Capture the cell that displays the provided text and extract its (X, Y) central coordinate. 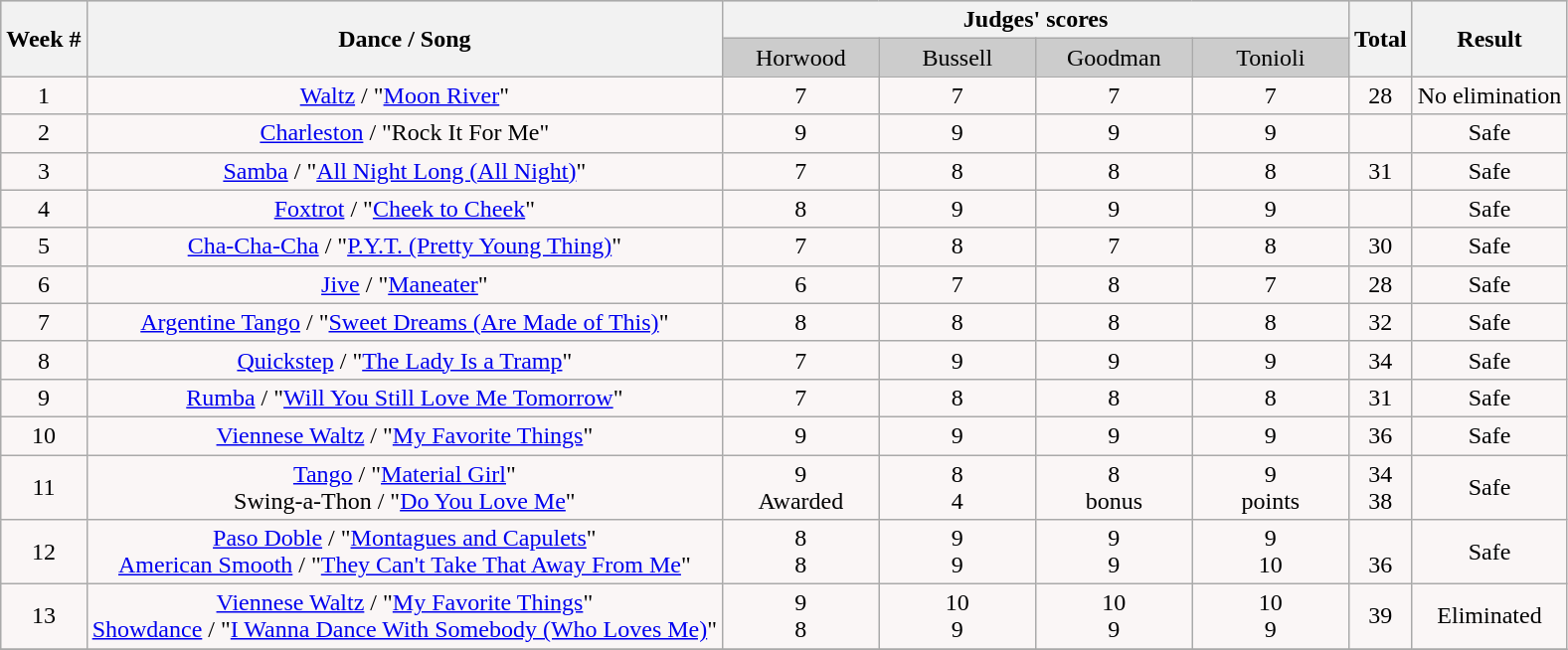
1 (44, 95)
Paso Doble / "Montagues and Capulets"American Smooth / "They Can't Take That Away From Me" (404, 553)
Samba / "All Night Long (All Night)" (404, 171)
98 (801, 616)
12 (44, 553)
34 (1381, 360)
9points (1271, 487)
Cha-Cha-Cha / "P.Y.T. (Pretty Young Thing)" (404, 246)
88 (801, 553)
84 (958, 487)
3438 (1381, 487)
30 (1381, 246)
11 (44, 487)
Goodman (1115, 58)
10 (44, 435)
32 (1381, 322)
Result (1489, 39)
Jive / "Maneater" (404, 284)
Total (1381, 39)
Foxtrot / "Cheek to Cheek" (404, 209)
5 (44, 246)
8bonus (1115, 487)
910 (1271, 553)
Waltz / "Moon River" (404, 95)
Week # (44, 39)
Tonioli (1271, 58)
39 (1381, 616)
Dance / Song (404, 39)
Horwood (801, 58)
4 (44, 209)
Rumba / "Will You Still Love Me Tomorrow" (404, 398)
Quickstep / "The Lady Is a Tramp" (404, 360)
13 (44, 616)
Judges' scores (1036, 20)
Viennese Waltz / "My Favorite Things"Showdance / "I Wanna Dance With Somebody (Who Loves Me)" (404, 616)
3 (44, 171)
2 (44, 133)
Argentine Tango / "Sweet Dreams (Are Made of This)" (404, 322)
Bussell (958, 58)
Viennese Waltz / "My Favorite Things" (404, 435)
Tango / "Material Girl"Swing-a-Thon / "Do You Love Me" (404, 487)
9Awarded (801, 487)
Charleston / "Rock It For Me" (404, 133)
No elimination (1489, 95)
Eliminated (1489, 616)
